Pinpoint the cell where the given text exists, returning its (X, Y) midpoint coordinate. 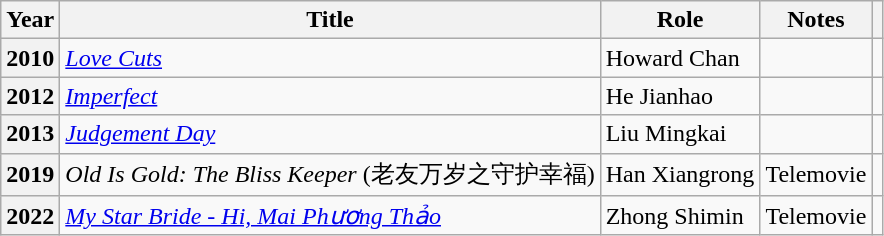
Love Cuts (330, 58)
Zhong Shimin (680, 216)
Imperfect (330, 96)
Role (680, 20)
Liu Mingkai (680, 134)
2019 (30, 174)
Year (30, 20)
Notes (816, 20)
2022 (30, 216)
Old Is Gold: The Bliss Keeper (老友万岁之守护幸福) (330, 174)
2010 (30, 58)
2012 (30, 96)
Title (330, 20)
He Jianhao (680, 96)
Judgement Day (330, 134)
2013 (30, 134)
My Star Bride - Hi, Mai Phương Thảo (330, 216)
Han Xiangrong (680, 174)
Howard Chan (680, 58)
